Determine the (x, y) coordinate at the center of the cell enclosing the given text.  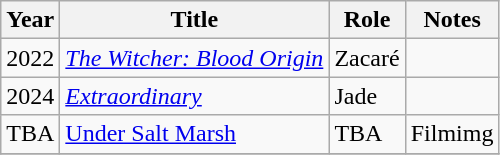
2022 (30, 58)
Filmimg (452, 134)
Role (367, 20)
2024 (30, 96)
Zacaré (367, 58)
Extraordinary (194, 96)
Title (194, 20)
Year (30, 20)
Jade (367, 96)
Notes (452, 20)
The Witcher: Blood Origin (194, 58)
Under Salt Marsh (194, 134)
